Detect which cell encompasses the target text, then output its [X, Y] center coordinate. 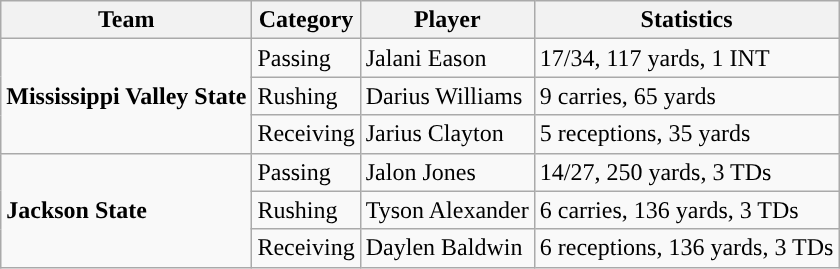
9 carries, 65 yards [686, 96]
Jalani Eason [447, 58]
Mississippi Valley State [126, 96]
Darius Williams [447, 96]
Jalon Jones [447, 172]
Tyson Alexander [447, 210]
6 receptions, 136 yards, 3 TDs [686, 248]
Category [306, 20]
Player [447, 20]
14/27, 250 yards, 3 TDs [686, 172]
Jarius Clayton [447, 134]
Team [126, 20]
Jackson State [126, 210]
Statistics [686, 20]
6 carries, 136 yards, 3 TDs [686, 210]
5 receptions, 35 yards [686, 134]
17/34, 117 yards, 1 INT [686, 58]
Daylen Baldwin [447, 248]
